From the cell containing the given text, extract its center point as (X, Y) coordinate. 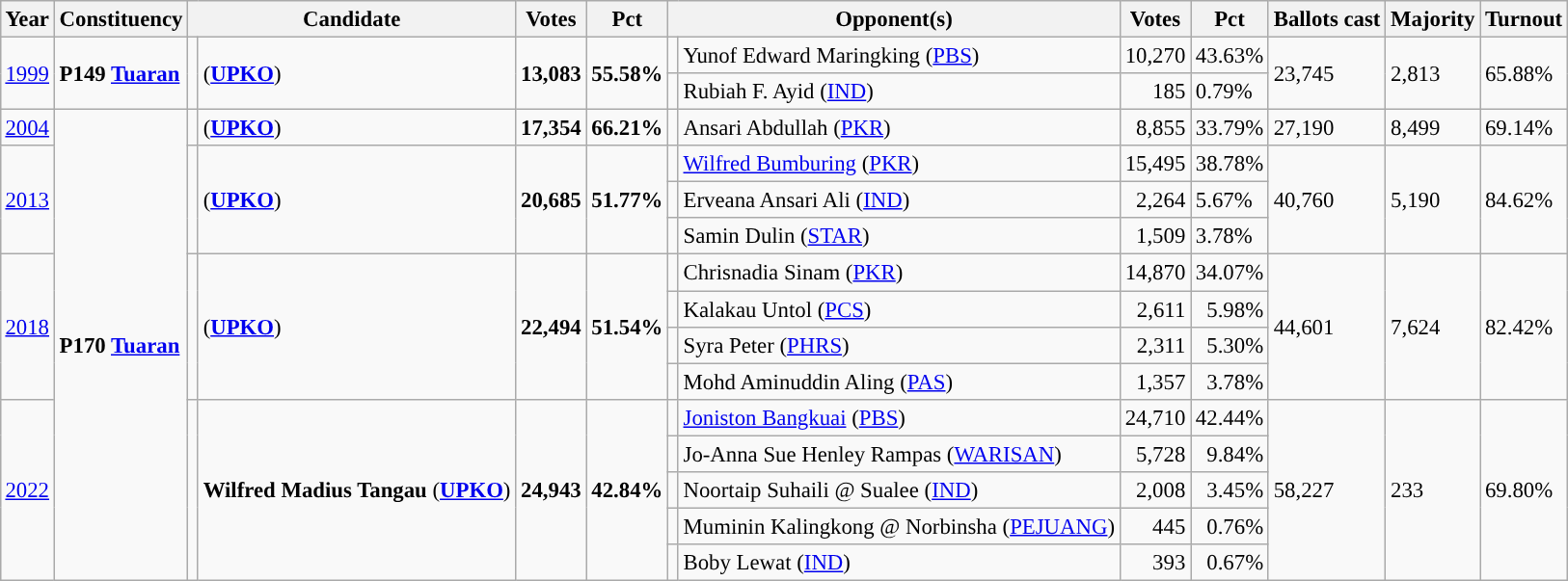
P170 Tuaran (121, 345)
Noortaip Suhaili @ Sualee (IND) (899, 489)
33.79% (1230, 128)
1,357 (1155, 382)
40,760 (1327, 200)
82.42% (1524, 327)
5,728 (1155, 454)
1,509 (1155, 236)
55.58% (627, 73)
Wilfred Madius Tangau (UPKO) (357, 489)
8,499 (1433, 128)
84.62% (1524, 200)
15,495 (1155, 164)
1999 (27, 73)
393 (1155, 563)
66.21% (627, 128)
Rubiah F. Ayid (IND) (899, 92)
5.98% (1230, 309)
44,601 (1327, 327)
69.14% (1524, 128)
Boby Lewat (IND) (899, 563)
2,311 (1155, 345)
10,270 (1155, 55)
Turnout (1524, 19)
43.63% (1230, 55)
20,685 (552, 200)
42.84% (627, 489)
5.67% (1230, 200)
8,855 (1155, 128)
Mohd Aminuddin Aling (PAS) (899, 382)
185 (1155, 92)
Constituency (121, 19)
3.45% (1230, 489)
Muminin Kalingkong @ Norbinsha (PEJUANG) (899, 526)
Ansari Abdullah (PKR) (899, 128)
65.88% (1524, 73)
Year (27, 19)
Jo-Anna Sue Henley Rampas (WARISAN) (899, 454)
13,083 (552, 73)
2013 (27, 200)
24,943 (552, 489)
5.30% (1230, 345)
Joniston Bangkuai (PBS) (899, 417)
233 (1433, 489)
24,710 (1155, 417)
2,611 (1155, 309)
Opponent(s) (895, 19)
Kalakau Untol (PCS) (899, 309)
42.44% (1230, 417)
17,354 (552, 128)
27,190 (1327, 128)
7,624 (1433, 327)
Wilfred Bumburing (PKR) (899, 164)
Ballots cast (1327, 19)
2004 (27, 128)
5,190 (1433, 200)
Samin Dulin (STAR) (899, 236)
2,008 (1155, 489)
2022 (27, 489)
51.54% (627, 327)
9.84% (1230, 454)
69.80% (1524, 489)
23,745 (1327, 73)
58,227 (1327, 489)
0.79% (1230, 92)
51.77% (627, 200)
2,813 (1433, 73)
Syra Peter (PHRS) (899, 345)
14,870 (1155, 273)
P149 Tuaran (121, 73)
Yunof Edward Maringking (PBS) (899, 55)
0.76% (1230, 526)
445 (1155, 526)
Candidate (352, 19)
22,494 (552, 327)
0.67% (1230, 563)
Erveana Ansari Ali (IND) (899, 200)
2,264 (1155, 200)
2018 (27, 327)
Chrisnadia Sinam (PKR) (899, 273)
34.07% (1230, 273)
38.78% (1230, 164)
Majority (1433, 19)
